Search for the cell housing the specified text and yield its [x, y] center coordinate. 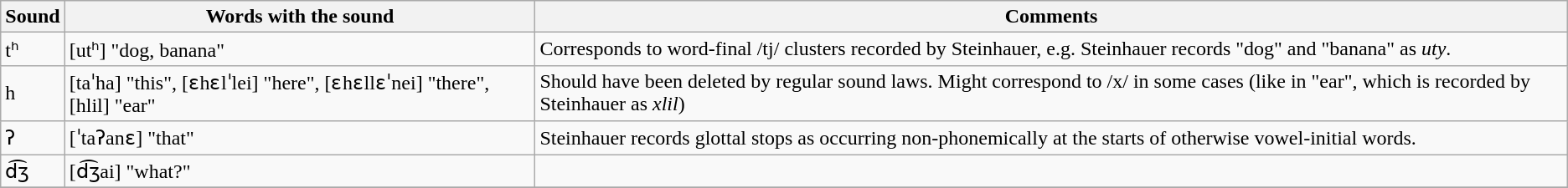
[d͡ʒai] "what?" [300, 170]
Steinhauer records glottal stops as occurring non-phonemically at the starts of otherwise vowel-initial words. [1051, 138]
ʔ [33, 138]
Should have been deleted by regular sound laws. Might correspond to /x/ in some cases (like in "ear", which is recorded by Steinhauer as xlil) [1051, 94]
h [33, 94]
Comments [1051, 17]
Corresponds to word-final /tj/ clusters recorded by Steinhauer, e.g. Steinhauer records "dog" and "banana" as uty. [1051, 49]
[utʰ] "dog, banana" [300, 49]
[ˈtaʔanɛ] "that" [300, 138]
[taˈha] "this", [ɛhɛlˈlei] "here", [ɛhɛllɛˈnei] "there", [hlil] "ear" [300, 94]
tʰ [33, 49]
Words with the sound [300, 17]
d͡ʒ [33, 170]
Sound [33, 17]
